Pinpoint the cell where the given text exists, returning its (X, Y) midpoint coordinate. 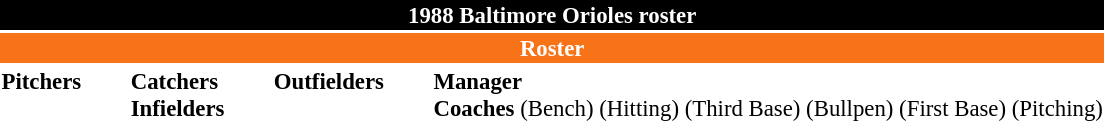
Roster (552, 48)
1988 Baltimore Orioles roster (552, 15)
